Output the [x, y] coordinate of the center of the cell containing the given text.  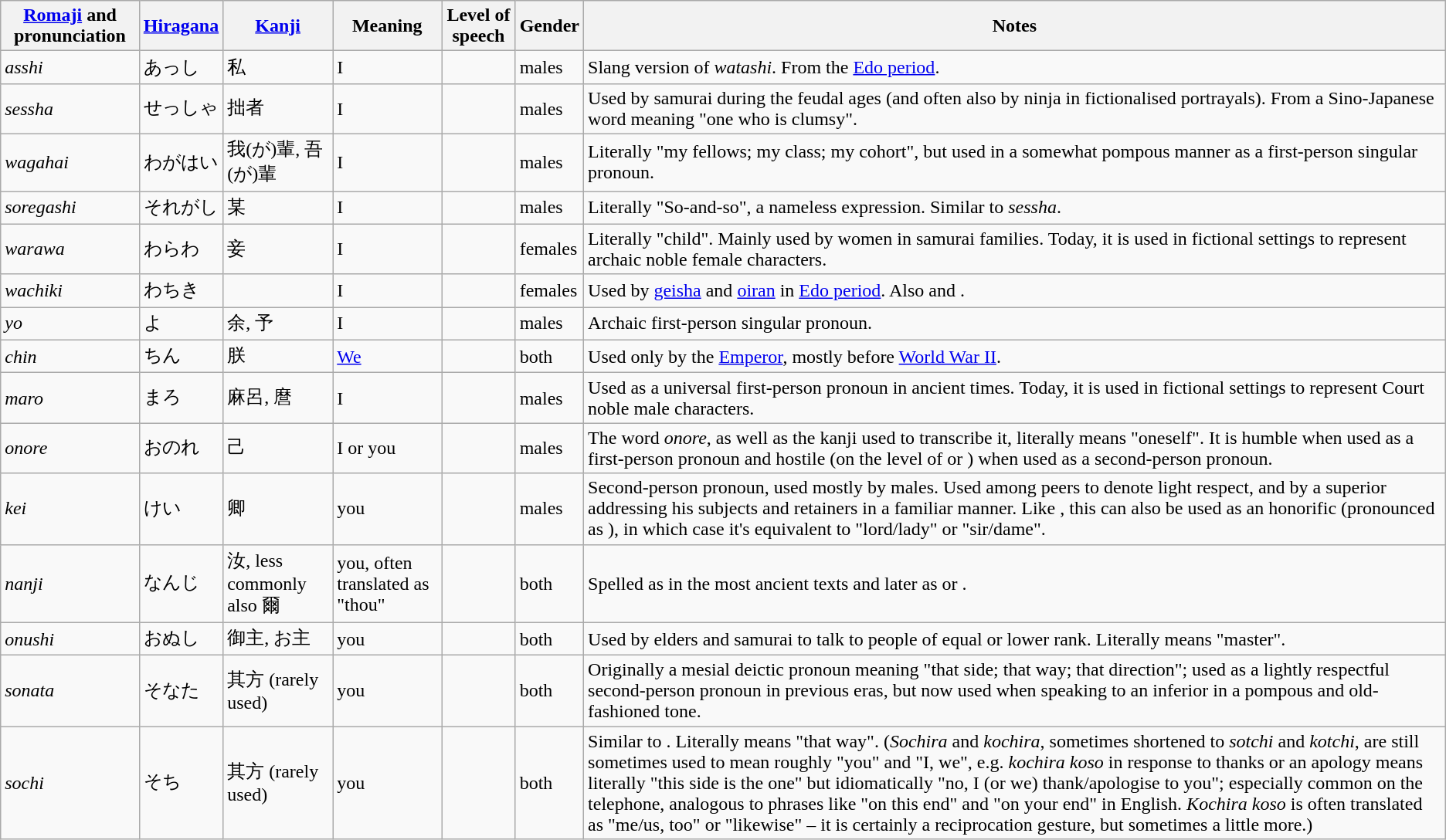
おぬし [181, 639]
Literally "So-and-so", a nameless expression. Similar to sessha. [1015, 208]
御主, お主 [278, 639]
I or you [388, 448]
wachiki [70, 290]
kei [70, 509]
onushi [70, 639]
朕 [278, 357]
わちき [181, 290]
warawa [70, 249]
asshi [70, 68]
せっしゃ [181, 108]
我(が)輩, 吾(が)輩 [278, 162]
わらわ [181, 249]
己 [278, 448]
sonata [70, 691]
あっし [181, 68]
maro [70, 398]
そち [181, 783]
chin [70, 357]
soregashi [70, 208]
某 [278, 208]
なんじ [181, 584]
sochi [70, 783]
Notes [1015, 26]
Meaning [388, 26]
Kanji [278, 26]
nanji [70, 584]
Used by geisha and oiran in Edo period. Also and . [1015, 290]
まろ [181, 398]
ちん [181, 357]
you, often translated as "thou" [388, 584]
けい [181, 509]
wagahai [70, 162]
Archaic first-person singular pronoun. [1015, 324]
そなた [181, 691]
Used by samurai during the feudal ages (and often also by ninja in fictionalised portrayals). From a Sino-Japanese word meaning "one who is clumsy". [1015, 108]
onore [70, 448]
Level of speech [479, 26]
それがし [181, 208]
妾 [278, 249]
Romaji and pronunciation [70, 26]
yo [70, 324]
Hiragana [181, 26]
拙者 [278, 108]
Slang version of watashi. From the Edo period. [1015, 68]
Literally "child". Mainly used by women in samurai families. Today, it is used in fictional settings to represent archaic noble female characters. [1015, 249]
Literally "my fellows; my class; my cohort", but used in a somewhat pompous manner as a first-person singular pronoun. [1015, 162]
We [388, 357]
Gender [549, 26]
汝, less commonly also 爾 [278, 584]
Used as a universal first-person pronoun in ancient times. Today, it is used in fictional settings to represent Court noble male characters. [1015, 398]
よ [181, 324]
わがはい [181, 162]
私 [278, 68]
Spelled as in the most ancient texts and later as or . [1015, 584]
Used by elders and samurai to talk to people of equal or lower rank. Literally means "master". [1015, 639]
卿 [278, 509]
麻呂, 麿 [278, 398]
おのれ [181, 448]
Used only by the Emperor, mostly before World War II. [1015, 357]
sessha [70, 108]
余, 予 [278, 324]
